Locate the cell with the specified text and output its [x, y] center coordinate. 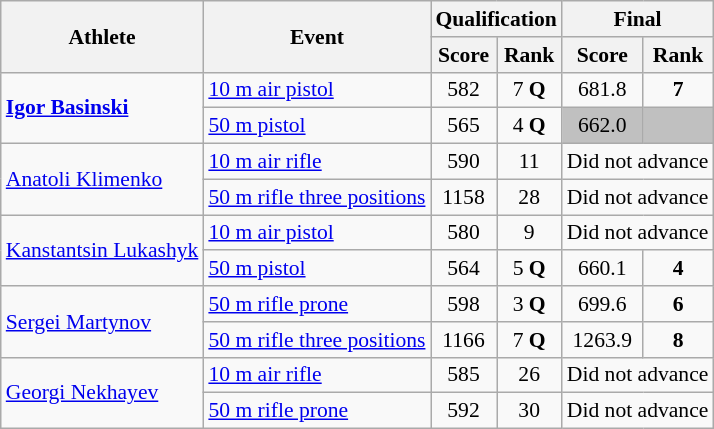
5 Q [530, 269]
Anatoli Klimenko [102, 180]
699.6 [602, 304]
4 Q [530, 126]
662.0 [602, 126]
6 [678, 304]
1166 [463, 340]
681.8 [602, 90]
Athlete [102, 36]
660.1 [602, 269]
592 [463, 411]
4 [678, 269]
Sergei Martynov [102, 322]
Qualification [496, 19]
Final [638, 19]
28 [530, 197]
565 [463, 126]
590 [463, 162]
26 [530, 375]
580 [463, 233]
Georgi Nekhayev [102, 392]
598 [463, 304]
585 [463, 375]
1158 [463, 197]
7 [678, 90]
564 [463, 269]
30 [530, 411]
Kanstantsin Lukashyk [102, 250]
Igor Basinski [102, 108]
9 [530, 233]
8 [678, 340]
11 [530, 162]
3 Q [530, 304]
582 [463, 90]
1263.9 [602, 340]
Event [316, 36]
